Extract the [x, y] coordinate from the center of the cell holding the provided text.  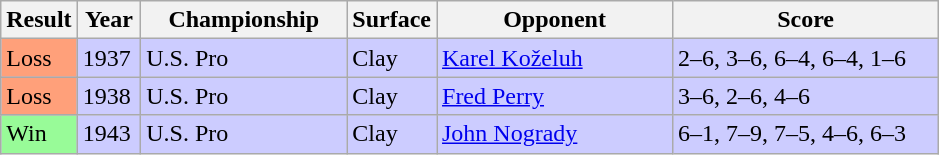
Win [39, 134]
3–6, 2–6, 4–6 [806, 96]
Opponent [554, 20]
1938 [109, 96]
1943 [109, 134]
Karel Koželuh [554, 58]
John Nogrady [554, 134]
Surface [392, 20]
Result [39, 20]
Year [109, 20]
2–6, 3–6, 6–4, 6–4, 1–6 [806, 58]
6–1, 7–9, 7–5, 4–6, 6–3 [806, 134]
Score [806, 20]
Championship [244, 20]
Fred Perry [554, 96]
1937 [109, 58]
